Return the (X, Y) coordinate for the center point of the cell that contains the specified text.  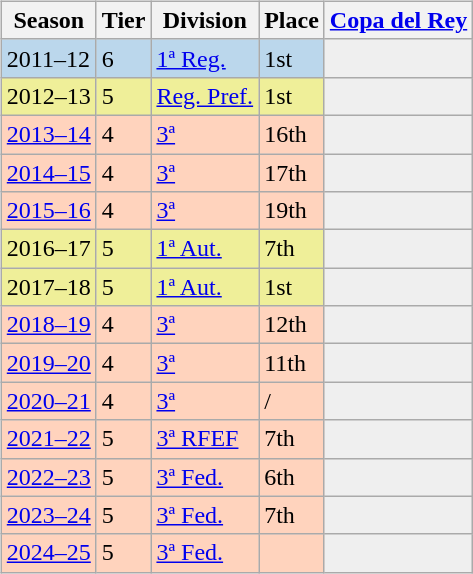
17th (292, 173)
2022–23 (48, 477)
Tier (124, 20)
16th (292, 134)
2016–17 (48, 249)
1ª Reg. (205, 58)
2017–18 (48, 287)
2021–22 (48, 439)
2013–14 (48, 134)
2014–15 (48, 173)
6th (292, 477)
2019–20 (48, 363)
2012–13 (48, 96)
2020–21 (48, 401)
2024–25 (48, 553)
2015–16 (48, 211)
12th (292, 325)
Season (48, 20)
2023–24 (48, 515)
/ (292, 401)
11th (292, 363)
Copa del Rey (398, 20)
3ª RFEF (205, 439)
2018–19 (48, 325)
Reg. Pref. (205, 96)
6 (124, 58)
19th (292, 211)
Division (205, 20)
Place (292, 20)
2011–12 (48, 58)
